Search for the cell housing the specified text and yield its [x, y] center coordinate. 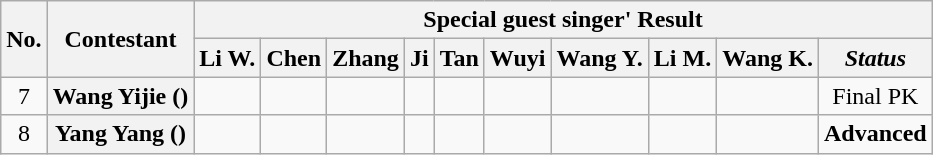
Chen [294, 58]
Final PK [875, 96]
Ji [419, 58]
Li W. [228, 58]
Wang Yijie () [120, 96]
Wang K. [768, 58]
Advanced [875, 134]
7 [24, 96]
Yang Yang () [120, 134]
Special guest singer' Result [563, 20]
Contestant [120, 39]
No. [24, 39]
Li M. [682, 58]
Wang Y. [600, 58]
Wuyi [518, 58]
Tan [459, 58]
Zhang [366, 58]
8 [24, 134]
Status [875, 58]
